Return the [x, y] coordinate for the center point of the cell that contains the specified text.  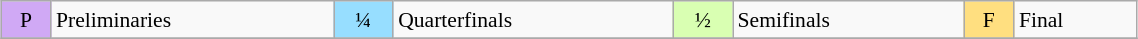
Quarterfinals [533, 20]
½ [702, 20]
Preliminaries [192, 20]
Semifinals [848, 20]
Final [1076, 20]
F [989, 20]
¼ [364, 20]
P [26, 20]
